Return the [X, Y] coordinate for the center point of the cell that contains the specified text.  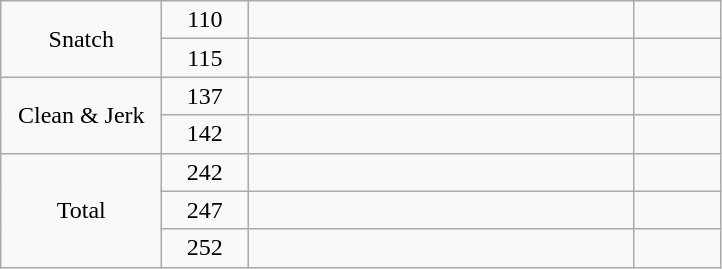
247 [205, 210]
Total [82, 210]
110 [205, 20]
115 [205, 58]
Clean & Jerk [82, 115]
142 [205, 134]
137 [205, 96]
252 [205, 248]
242 [205, 172]
Snatch [82, 39]
